Return (X, Y) of the center of cell containing provided text 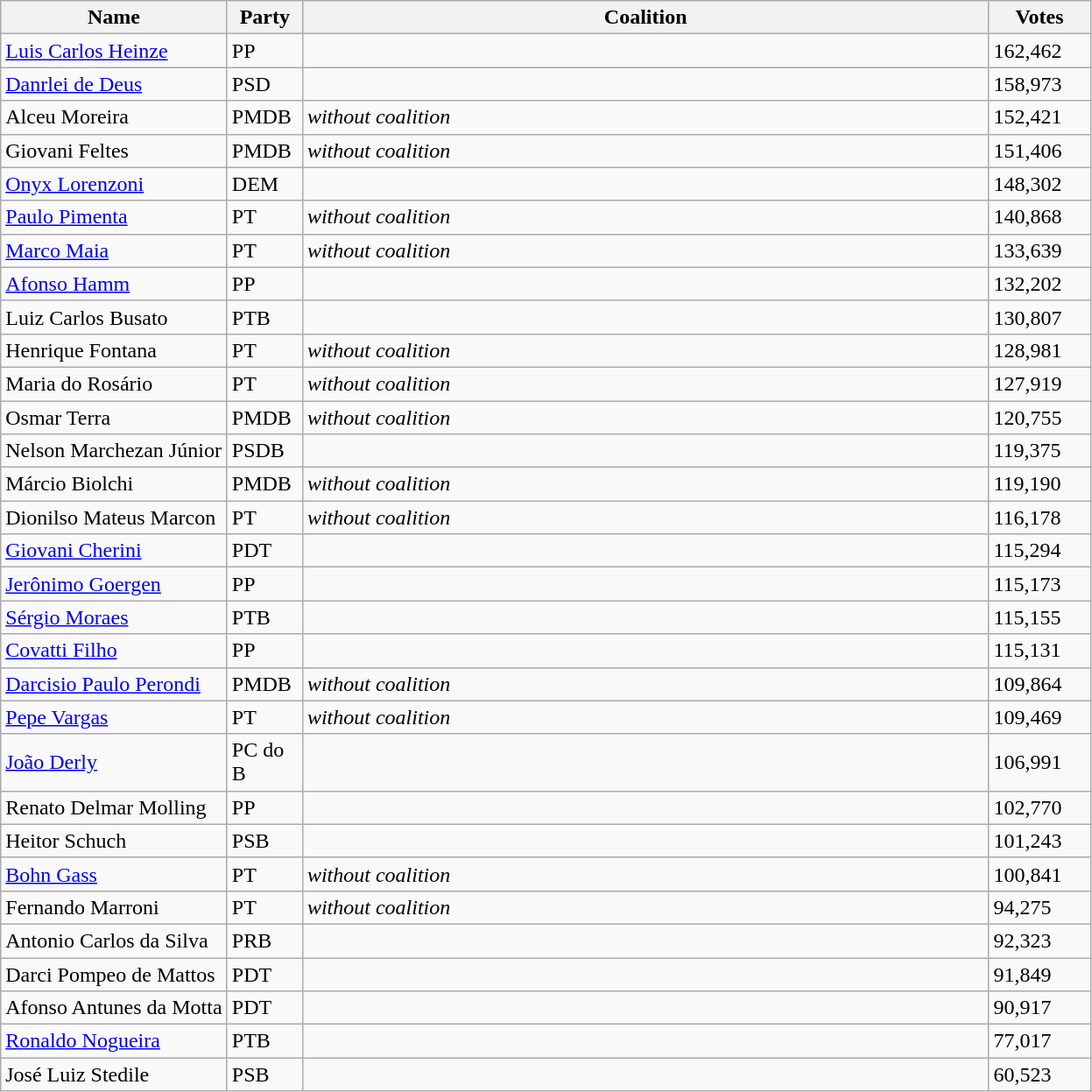
115,131 (1039, 651)
João Derly (114, 762)
120,755 (1039, 418)
102,770 (1039, 807)
Onyx Lorenzoni (114, 184)
Fernando Marroni (114, 907)
Darcisio Paulo Perondi (114, 684)
116,178 (1039, 518)
Ronaldo Nogueira (114, 1041)
Alceu Moreira (114, 117)
109,469 (1039, 717)
133,639 (1039, 250)
Votes (1039, 18)
106,991 (1039, 762)
Maria do Rosário (114, 384)
PSDB (264, 451)
132,202 (1039, 284)
115,173 (1039, 584)
Dionilso Mateus Marcon (114, 518)
152,421 (1039, 117)
77,017 (1039, 1041)
PSD (264, 84)
Luis Carlos Heinze (114, 51)
91,849 (1039, 975)
Afonso Hamm (114, 284)
PC do B (264, 762)
DEM (264, 184)
Luiz Carlos Busato (114, 317)
Sérgio Moraes (114, 617)
PRB (264, 941)
Coalition (645, 18)
Name (114, 18)
Heitor Schuch (114, 841)
Paulo Pimenta (114, 217)
109,864 (1039, 684)
Jerônimo Goergen (114, 584)
148,302 (1039, 184)
119,190 (1039, 484)
Darci Pompeo de Mattos (114, 975)
Henrique Fontana (114, 350)
100,841 (1039, 874)
119,375 (1039, 451)
90,917 (1039, 1008)
158,973 (1039, 84)
115,294 (1039, 551)
Covatti Filho (114, 651)
Osmar Terra (114, 418)
Afonso Antunes da Motta (114, 1008)
92,323 (1039, 941)
Marco Maia (114, 250)
Pepe Vargas (114, 717)
127,919 (1039, 384)
130,807 (1039, 317)
Renato Delmar Molling (114, 807)
Antonio Carlos da Silva (114, 941)
Márcio Biolchi (114, 484)
151,406 (1039, 151)
94,275 (1039, 907)
Giovani Cherini (114, 551)
Bohn Gass (114, 874)
140,868 (1039, 217)
José Luiz Stedile (114, 1074)
Giovani Feltes (114, 151)
115,155 (1039, 617)
Party (264, 18)
101,243 (1039, 841)
128,981 (1039, 350)
Danrlei de Deus (114, 84)
162,462 (1039, 51)
60,523 (1039, 1074)
Nelson Marchezan Júnior (114, 451)
